Output the (X, Y) coordinate of the center of the cell containing the given text.  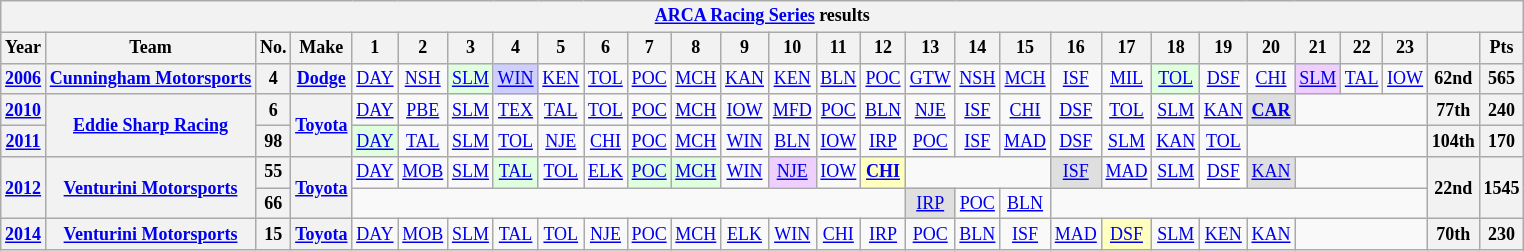
77th (1453, 110)
62nd (1453, 78)
8 (696, 48)
98 (274, 140)
Team (150, 48)
55 (274, 172)
19 (1223, 48)
12 (884, 48)
2006 (24, 78)
18 (1176, 48)
20 (1271, 48)
ARCA Racing Series results (762, 16)
230 (1502, 234)
170 (1502, 140)
5 (561, 48)
2010 (24, 110)
1 (375, 48)
21 (1318, 48)
16 (1076, 48)
Cunningham Motorsports (150, 78)
TEX (516, 110)
14 (978, 48)
GTW (930, 78)
66 (274, 204)
22 (1362, 48)
Dodge (322, 78)
Pts (1502, 48)
240 (1502, 110)
2 (423, 48)
13 (930, 48)
565 (1502, 78)
2011 (24, 140)
1545 (1502, 188)
11 (838, 48)
MIL (1126, 78)
PBE (423, 110)
70th (1453, 234)
Eddie Sharp Racing (150, 125)
2012 (24, 188)
3 (471, 48)
No. (274, 48)
10 (792, 48)
Make (322, 48)
17 (1126, 48)
CAR (1271, 110)
MFD (792, 110)
2014 (24, 234)
22nd (1453, 188)
23 (1406, 48)
104th (1453, 140)
Year (24, 48)
7 (649, 48)
9 (745, 48)
